Pinpoint the cell where the given text exists, returning its [X, Y] midpoint coordinate. 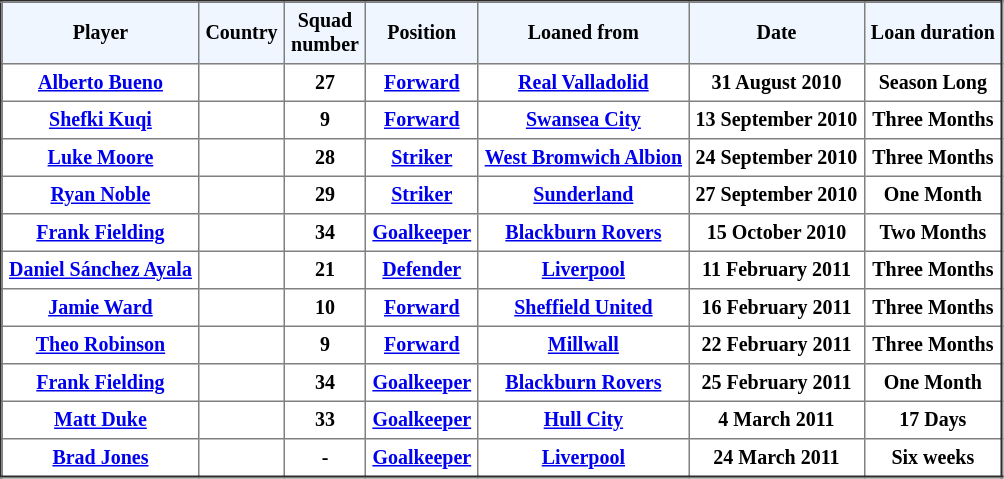
Loan duration [933, 33]
Squadnumber [324, 33]
Luke Moore [100, 158]
Player [100, 33]
Six weeks [933, 458]
Shefki Kuqi [100, 120]
Daniel Sánchez Ayala [100, 270]
Alberto Bueno [100, 83]
Real Valladolid [584, 83]
Sunderland [584, 195]
- [324, 458]
16 February 2011 [776, 308]
15 October 2010 [776, 233]
Loaned from [584, 33]
17 Days [933, 420]
28 [324, 158]
10 [324, 308]
Date [776, 33]
Swansea City [584, 120]
Brad Jones [100, 458]
Country [242, 33]
Jamie Ward [100, 308]
Sheffield United [584, 308]
11 February 2011 [776, 270]
Hull City [584, 420]
33 [324, 420]
21 [324, 270]
Matt Duke [100, 420]
22 February 2011 [776, 345]
West Bromwich Albion [584, 158]
Season Long [933, 83]
29 [324, 195]
27 September 2010 [776, 195]
25 February 2011 [776, 383]
24 March 2011 [776, 458]
27 [324, 83]
Defender [422, 270]
24 September 2010 [776, 158]
13 September 2010 [776, 120]
Millwall [584, 345]
Two Months [933, 233]
31 August 2010 [776, 83]
Ryan Noble [100, 195]
Position [422, 33]
4 March 2011 [776, 420]
Theo Robinson [100, 345]
